Find where the given text appears and provide that cell's center as [X, Y] coordinate. 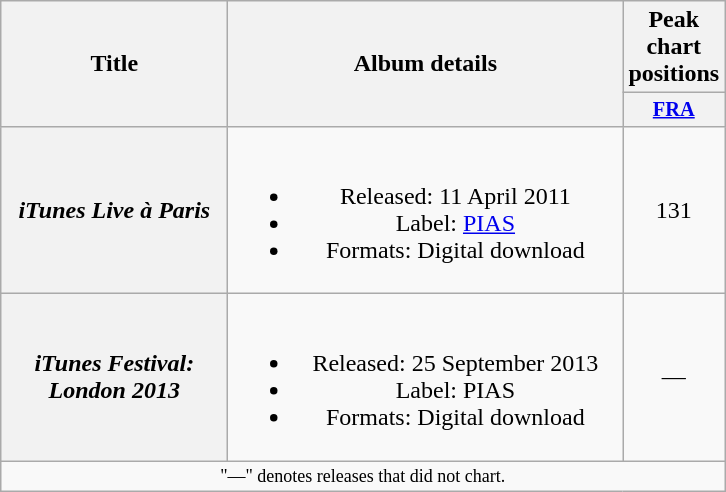
— [674, 378]
131 [674, 210]
Title [114, 64]
FRA [674, 110]
"—" denotes releases that did not chart. [363, 476]
iTunes Festival: London 2013 [114, 378]
Album details [426, 64]
iTunes Live à Paris [114, 210]
Peak chart positions [674, 47]
Released: 11 April 2011Label: PIASFormats: Digital download [426, 210]
Released: 25 September 2013Label: PIASFormats: Digital download [426, 378]
